Output the [x, y] coordinate of the center of the cell containing the given text.  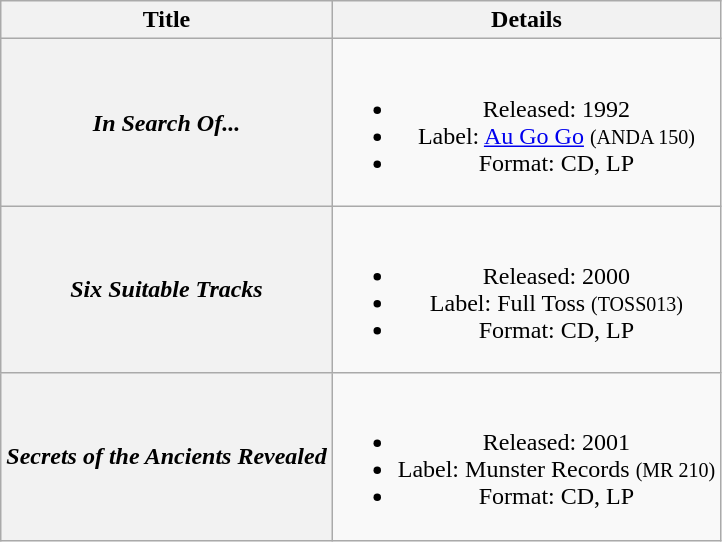
Secrets of the Ancients Revealed [166, 456]
Six Suitable Tracks [166, 290]
Released: 1992Label: Au Go Go (ANDA 150)Format: CD, LP [526, 122]
Released: 2000Label: Full Toss (TOSS013)Format: CD, LP [526, 290]
Title [166, 20]
In Search Of... [166, 122]
Details [526, 20]
Released: 2001Label: Munster Records (MR 210)Format: CD, LP [526, 456]
